Search for the cell housing the specified text and yield its (x, y) center coordinate. 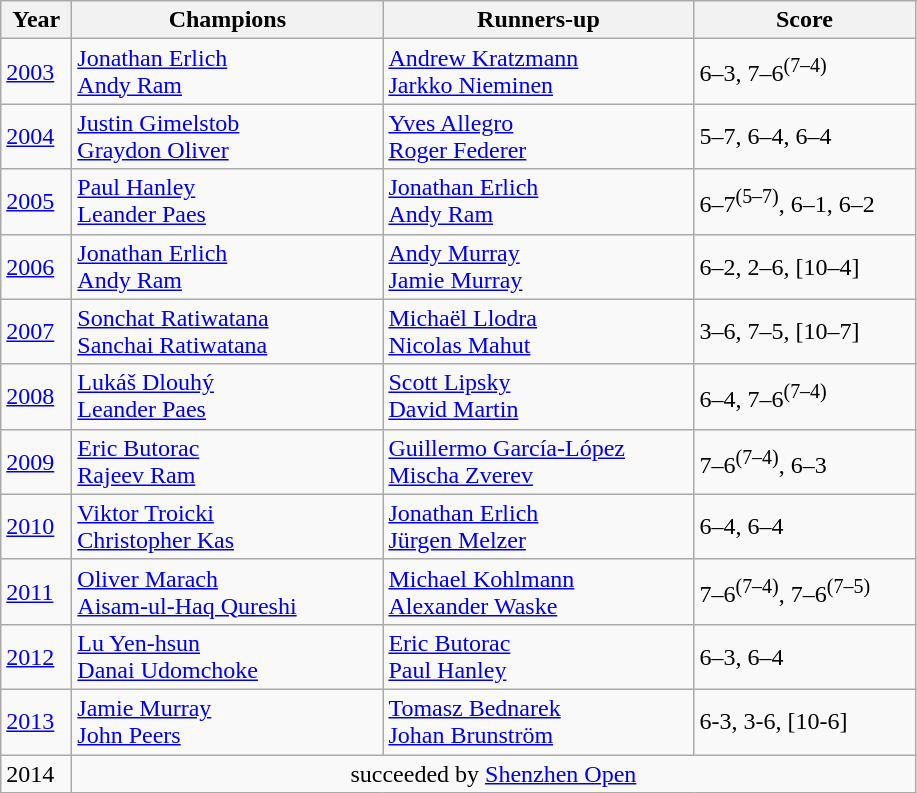
Lu Yen-hsun Danai Udomchoke (228, 656)
2010 (36, 526)
Andrew Kratzmann Jarkko Nieminen (538, 72)
6–7(5–7), 6–1, 6–2 (804, 202)
2014 (36, 773)
succeeded by Shenzhen Open (494, 773)
6–3, 7–6(7–4) (804, 72)
Andy Murray Jamie Murray (538, 266)
Guillermo García-López Mischa Zverev (538, 462)
6–3, 6–4 (804, 656)
6–4, 6–4 (804, 526)
2005 (36, 202)
Eric Butorac Rajeev Ram (228, 462)
6-3, 3-6, [10-6] (804, 722)
Michaël Llodra Nicolas Mahut (538, 332)
Lukáš Dlouhý Leander Paes (228, 396)
6–2, 2–6, [10–4] (804, 266)
Runners-up (538, 20)
2011 (36, 592)
Scott Lipsky David Martin (538, 396)
Oliver Marach Aisam-ul-Haq Qureshi (228, 592)
2004 (36, 136)
7–6(7–4), 7–6(7–5) (804, 592)
2009 (36, 462)
Viktor Troicki Christopher Kas (228, 526)
2006 (36, 266)
Jonathan Erlich Jürgen Melzer (538, 526)
Paul Hanley Leander Paes (228, 202)
Year (36, 20)
2013 (36, 722)
Jamie Murray John Peers (228, 722)
2008 (36, 396)
Michael Kohlmann Alexander Waske (538, 592)
2007 (36, 332)
6–4, 7–6(7–4) (804, 396)
2003 (36, 72)
Champions (228, 20)
Score (804, 20)
Sonchat Ratiwatana Sanchai Ratiwatana (228, 332)
Eric Butorac Paul Hanley (538, 656)
2012 (36, 656)
3–6, 7–5, [10–7] (804, 332)
Yves Allegro Roger Federer (538, 136)
Justin Gimelstob Graydon Oliver (228, 136)
7–6(7–4), 6–3 (804, 462)
5–7, 6–4, 6–4 (804, 136)
Tomasz Bednarek Johan Brunström (538, 722)
